For the text-containing cell, return its midpoint in [x, y] coordinate format. 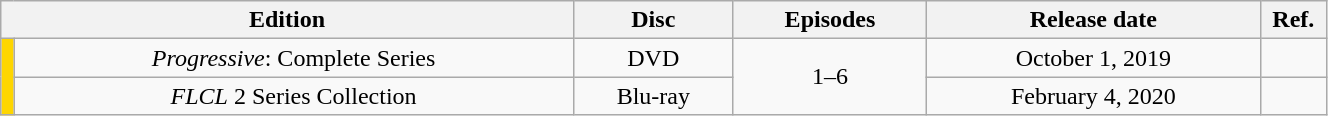
1–6 [830, 77]
February 4, 2020 [1094, 96]
Progressive: Complete Series [294, 58]
FLCL 2 Series Collection [294, 96]
DVD [653, 58]
Edition [287, 20]
Disc [653, 20]
Release date [1094, 20]
Ref. [1293, 20]
October 1, 2019 [1094, 58]
Episodes [830, 20]
Blu-ray [653, 96]
